Extract the (x, y) coordinate from the center of the cell holding the provided text.  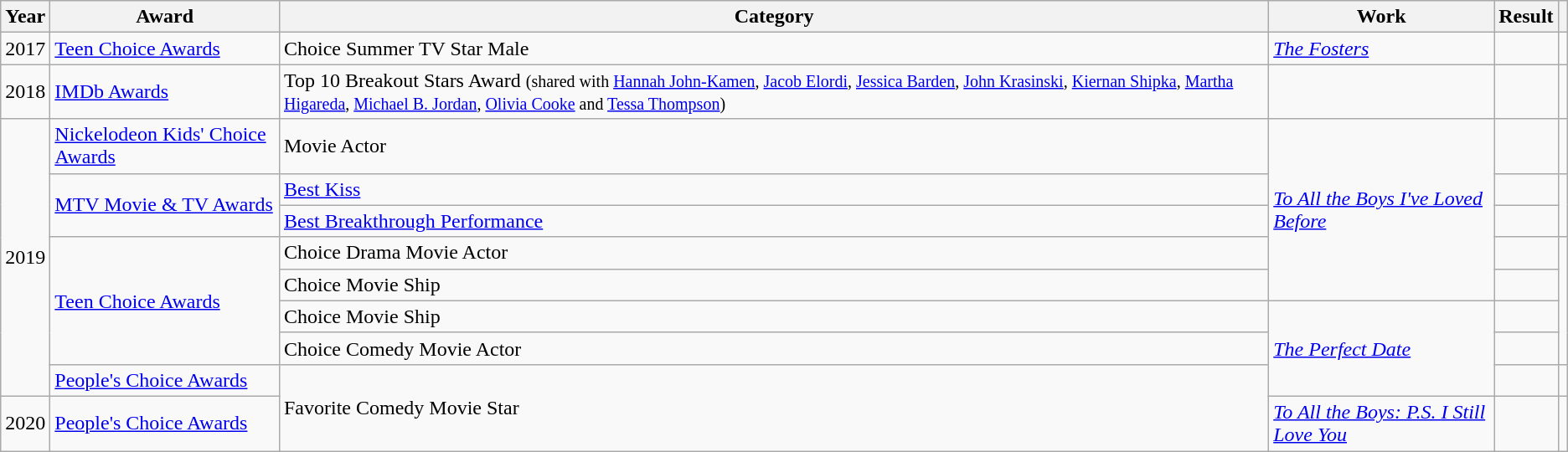
2020 (25, 424)
Movie Actor (774, 146)
Nickelodeon Kids' Choice Awards (165, 146)
The Perfect Date (1382, 348)
To All the Boys: P.S. I Still Love You (1382, 424)
Result (1526, 17)
IMDb Awards (165, 92)
The Fosters (1382, 49)
Choice Comedy Movie Actor (774, 348)
Best Kiss (774, 189)
Best Breakthrough Performance (774, 221)
Choice Drama Movie Actor (774, 253)
To All the Boys I've Loved Before (1382, 209)
Choice Summer TV Star Male (774, 49)
Work (1382, 17)
MTV Movie & TV Awards (165, 205)
2018 (25, 92)
Favorite Comedy Movie Star (774, 407)
2019 (25, 258)
Year (25, 17)
Award (165, 17)
Category (774, 17)
2017 (25, 49)
